From the cell containing the given text, extract its center point as (X, Y) coordinate. 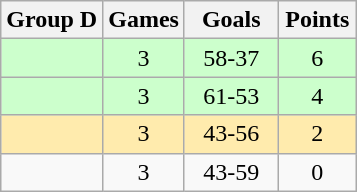
6 (318, 58)
Goals (231, 20)
58-37 (231, 58)
Games (144, 20)
43-56 (231, 134)
4 (318, 96)
Group D (52, 20)
61-53 (231, 96)
2 (318, 134)
Points (318, 20)
43-59 (231, 172)
0 (318, 172)
